Identify which cell holds the provided text, then report its [x, y] central coordinate. 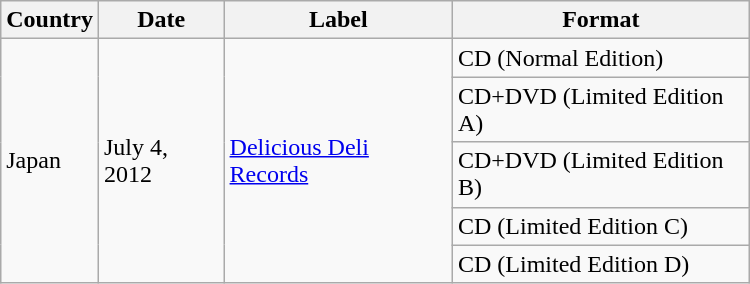
Country [50, 20]
CD (Limited Edition C) [600, 226]
July 4, 2012 [161, 161]
Delicious Deli Records [338, 161]
CD+DVD (Limited Edition B) [600, 174]
CD (Limited Edition D) [600, 264]
Format [600, 20]
Date [161, 20]
Japan [50, 161]
CD (Normal Edition) [600, 58]
CD+DVD (Limited Edition A) [600, 110]
Label [338, 20]
